Scan for the cell matching the given text and deliver its (x, y) coordinate at center. 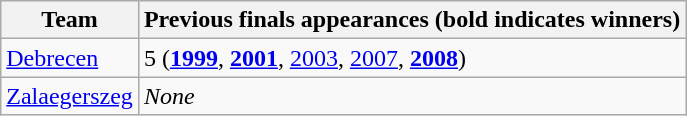
Debrecen (70, 58)
Team (70, 20)
Previous finals appearances (bold indicates winners) (412, 20)
None (412, 96)
5 (1999, 2001, 2003, 2007, 2008) (412, 58)
Zalaegerszeg (70, 96)
